For the text-containing cell, return its midpoint in [X, Y] coordinate format. 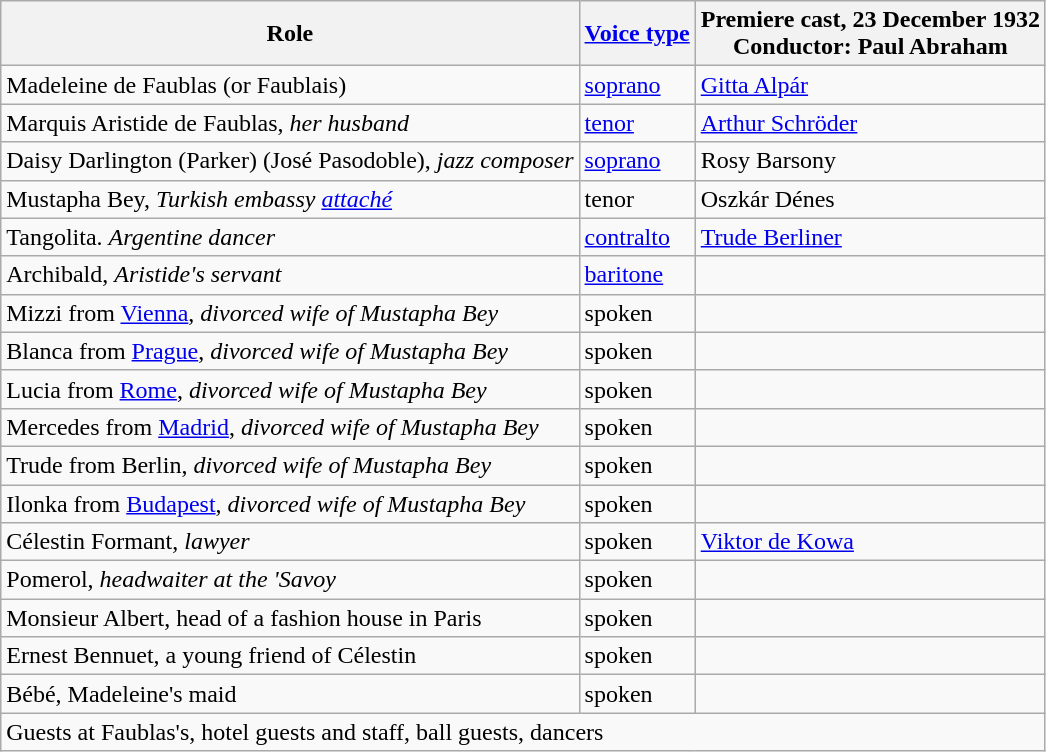
Ilonka from Budapest, divorced wife of Mustapha Bey [290, 503]
Mizzi from Vienna, divorced wife of Mustapha Bey [290, 313]
Arthur Schröder [870, 123]
Bébé, Madeleine's maid [290, 694]
Mustapha Bey, Turkish embassy attaché [290, 199]
Archibald, Aristide's servant [290, 275]
Voice type [637, 34]
Oszkár Dénes [870, 199]
baritone [637, 275]
Madeleine de Faublas (or Faublais) [290, 85]
Blanca from Prague, divorced wife of Mustapha Bey [290, 351]
Monsieur Albert, head of a fashion house in Paris [290, 618]
Rosy Barsony [870, 161]
Trude Berliner [870, 237]
Mercedes from Madrid, divorced wife of Mustapha Bey [290, 427]
Daisy Darlington (Parker) (José Pasodoble), jazz composer [290, 161]
Célestin Formant, lawyer [290, 542]
Lucia from Rome, divorced wife of Mustapha Bey [290, 389]
Role [290, 34]
contralto [637, 237]
Gitta Alpár [870, 85]
Ernest Bennuet, a young friend of Célestin [290, 656]
Marquis Aristide de Faublas, her husband [290, 123]
Premiere cast, 23 December 1932Conductor: Paul Abraham [870, 34]
Guests at Faublas's, hotel guests and staff, ball guests, dancers [524, 732]
Viktor de Kowa [870, 542]
Tangolita. Argentine dancer [290, 237]
Trude from Berlin, divorced wife of Mustapha Bey [290, 465]
Pomerol, headwaiter at the 'Savoy [290, 580]
